Return (x, y) of the center of cell containing provided text 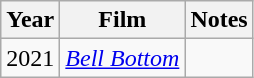
Notes (219, 20)
Year (30, 20)
Bell Bottom (122, 58)
Film (122, 20)
2021 (30, 58)
